Detect which cell encompasses the target text, then output its (x, y) center coordinate. 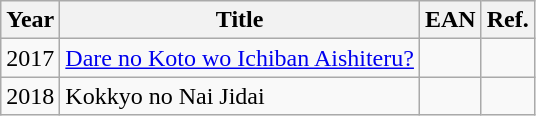
Title (240, 20)
Dare no Koto wo Ichiban Aishiteru? (240, 58)
Kokkyo no Nai Jidai (240, 96)
2017 (30, 58)
Ref. (508, 20)
Year (30, 20)
EAN (450, 20)
2018 (30, 96)
